Detect which cell encompasses the target text, then output its (x, y) center coordinate. 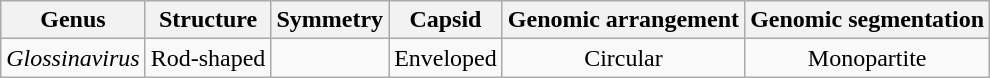
Genomic segmentation (868, 20)
Genus (73, 20)
Monopartite (868, 58)
Circular (623, 58)
Capsid (446, 20)
Glossinavirus (73, 58)
Genomic arrangement (623, 20)
Symmetry (330, 20)
Structure (208, 20)
Rod-shaped (208, 58)
Enveloped (446, 58)
